Find where the given text appears and provide that cell's center as [x, y] coordinate. 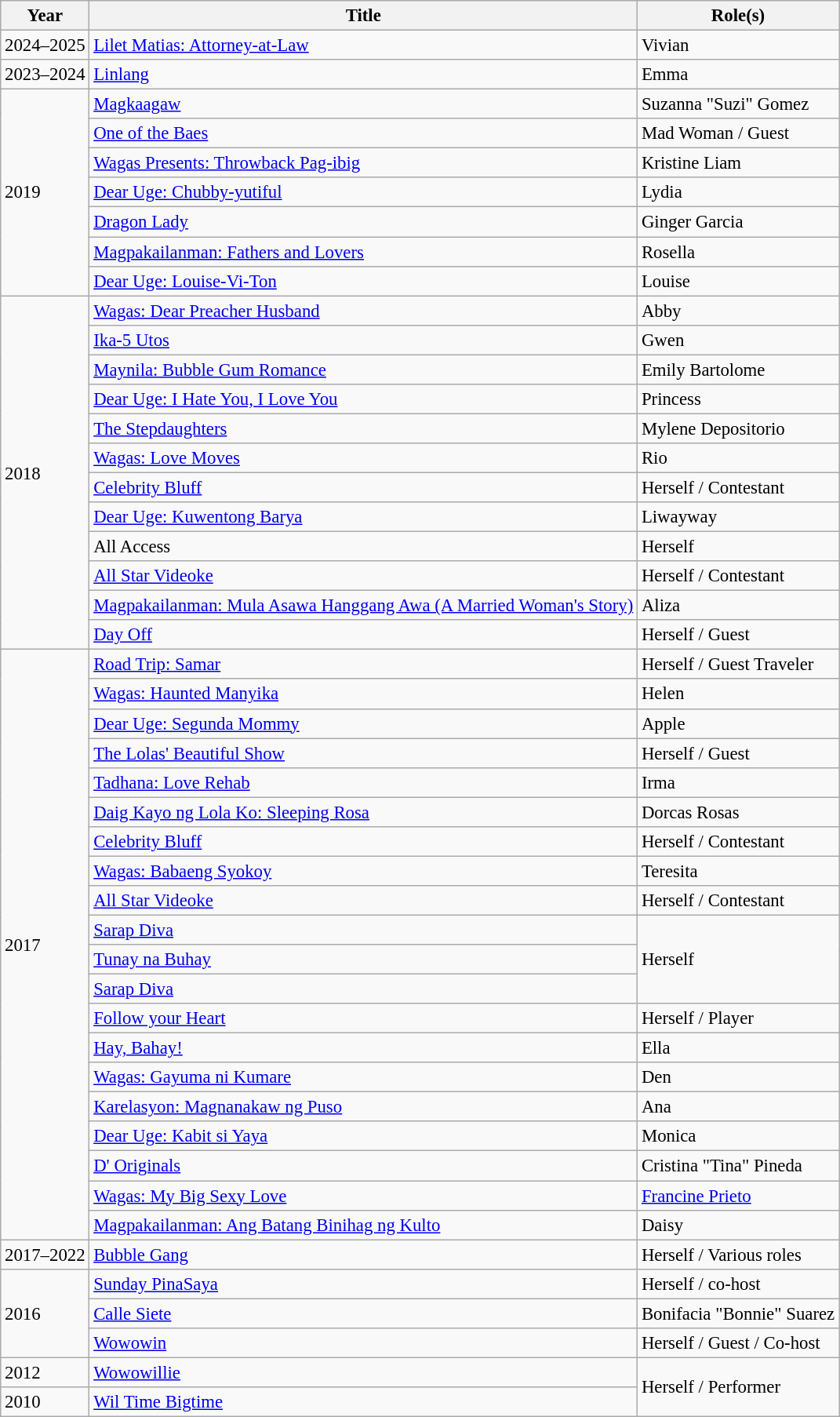
Bonifacia "Bonnie" Suarez [739, 1313]
Rio [739, 458]
Title [364, 16]
Wagas: Babaeng Syokoy [364, 871]
Louise [739, 281]
2012 [45, 1372]
The Lolas' Beautiful Show [364, 753]
Ika-5 Utos [364, 340]
Den [739, 1077]
D' Originals [364, 1166]
Mylene Depositorio [739, 428]
Irma [739, 782]
Daisy [739, 1225]
Linlang [364, 75]
Magpakailanman: Mula Asawa Hanggang Awa (A Married Woman's Story) [364, 606]
Ginger Garcia [739, 222]
Karelasyon: Magnanakaw ng Puso [364, 1107]
Bubble Gang [364, 1255]
2024–2025 [45, 46]
Gwen [739, 340]
Herself / Player [739, 1018]
Magpakailanman: Fathers and Lovers [364, 252]
Wagas: Dear Preacher Husband [364, 311]
Francine Prieto [739, 1196]
Wowowin [364, 1343]
Lydia [739, 192]
Rosella [739, 252]
2017 [45, 945]
One of the Baes [364, 133]
Teresita [739, 871]
Daig Kayo ng Lola Ko: Sleeping Rosa [364, 812]
Wagas: Love Moves [364, 458]
Abby [739, 311]
Follow your Heart [364, 1018]
2023–2024 [45, 75]
Road Trip: Samar [364, 665]
Aliza [739, 606]
Lilet Matias: Attorney-at-Law [364, 46]
Year [45, 16]
Liwayway [739, 517]
The Stepdaughters [364, 428]
Mad Woman / Guest [739, 133]
Wil Time Bigtime [364, 1402]
Helen [739, 694]
Herself / Performer [739, 1387]
Dear Uge: Kabit si Yaya [364, 1137]
2016 [45, 1313]
Wagas Presents: Throwback Pag-ibig [364, 163]
Dear Uge: Louise-Vi-Ton [364, 281]
Wagas: Haunted Manyika [364, 694]
Suzanna "Suzi" Gomez [739, 104]
Ella [739, 1048]
Dear Uge: Segunda Mommy [364, 723]
2010 [45, 1402]
Wagas: My Big Sexy Love [364, 1196]
Calle Siete [364, 1313]
Apple [739, 723]
Role(s) [739, 16]
2017–2022 [45, 1255]
Vivian [739, 46]
Emily Bartolome [739, 370]
Magkaagaw [364, 104]
Princess [739, 399]
Emma [739, 75]
Wagas: Gayuma ni Kumare [364, 1077]
Herself / Guest Traveler [739, 665]
Cristina "Tina" Pineda [739, 1166]
Herself / Guest / Co-host [739, 1343]
Kristine Liam [739, 163]
Monica [739, 1137]
Herself / co-host [739, 1284]
2018 [45, 472]
Maynila: Bubble Gum Romance [364, 370]
Dear Uge: Kuwentong Barya [364, 517]
Dear Uge: I Hate You, I Love You [364, 399]
Tadhana: Love Rehab [364, 782]
Magpakailanman: Ang Batang Binihag ng Kulto [364, 1225]
Sunday PinaSaya [364, 1284]
Dear Uge: Chubby-yutiful [364, 192]
Dorcas Rosas [739, 812]
Herself / Various roles [739, 1255]
Day Off [364, 635]
Ana [739, 1107]
Tunay na Buhay [364, 960]
Wowowillie [364, 1372]
2019 [45, 193]
Dragon Lady [364, 222]
All Access [364, 547]
Hay, Bahay! [364, 1048]
